Detect which cell encompasses the target text, then output its [x, y] center coordinate. 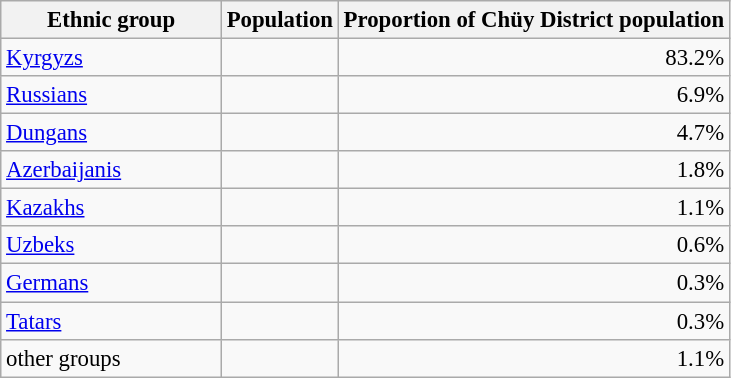
Kyrgyzs [112, 58]
Tatars [112, 321]
Germans [112, 283]
Azerbaijanis [112, 170]
Proportion of Chüy District population [534, 20]
Uzbeks [112, 245]
0.6% [534, 245]
Population [280, 20]
Russians [112, 95]
6.9% [534, 95]
4.7% [534, 133]
Ethnic group [112, 20]
Dungans [112, 133]
83.2% [534, 58]
other groups [112, 358]
1.8% [534, 170]
Kazakhs [112, 208]
